Extract the [X, Y] coordinate from the center of the cell holding the provided text.  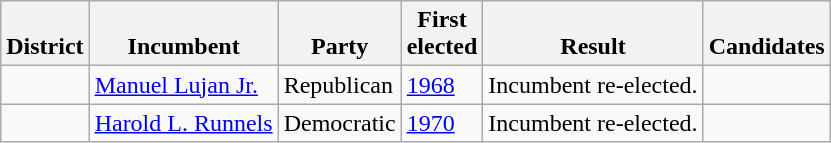
Firstelected [442, 34]
Incumbent [184, 34]
1970 [442, 123]
Candidates [766, 34]
Manuel Lujan Jr. [184, 85]
1968 [442, 85]
District [45, 34]
Republican [340, 85]
Result [593, 34]
Democratic [340, 123]
Party [340, 34]
Harold L. Runnels [184, 123]
